Scan for the cell matching the given text and deliver its [x, y] coordinate at center. 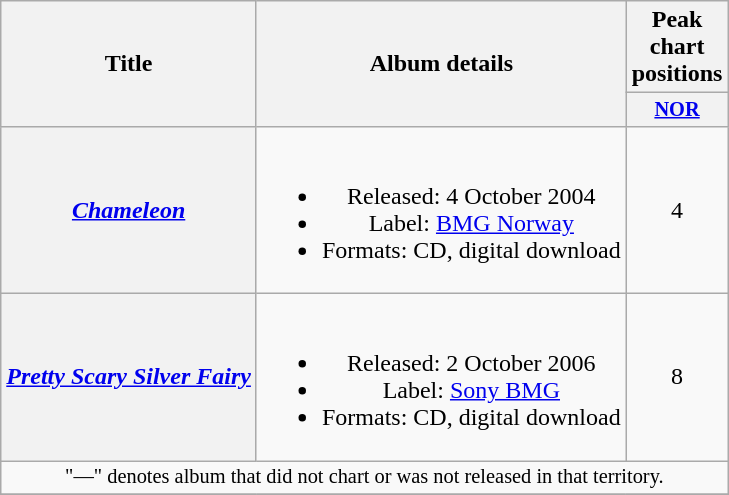
NOR [677, 110]
Chameleon [129, 210]
Released: 2 October 2006Label: Sony BMGFormats: CD, digital download [441, 378]
"—" denotes album that did not chart or was not released in that territory. [364, 478]
8 [677, 378]
Pretty Scary Silver Fairy [129, 378]
Released: 4 October 2004Label: BMG NorwayFormats: CD, digital download [441, 210]
Title [129, 64]
Album details [441, 64]
Peak chart positions [677, 47]
4 [677, 210]
